Provide the [x, y] coordinate of the cell's center where the given text is located.  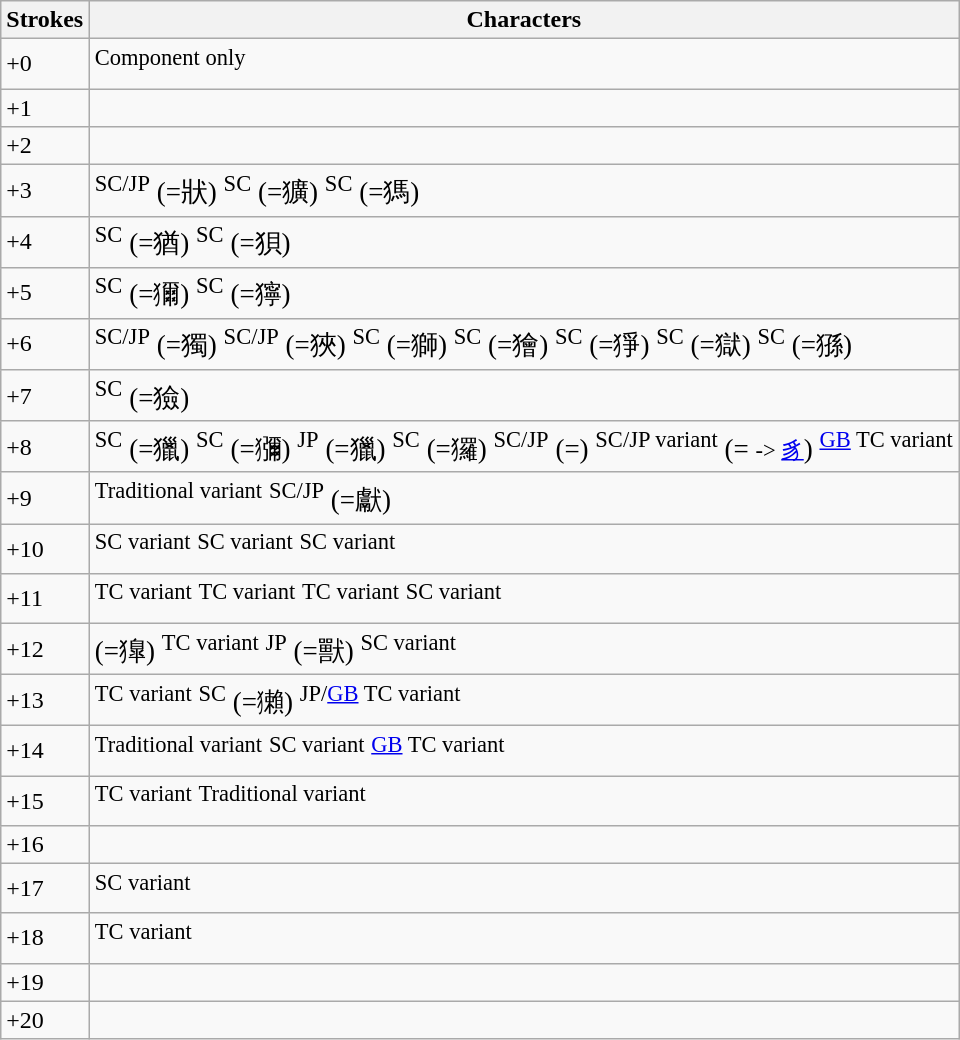
SC variant [524, 888]
+18 [45, 938]
+15 [45, 801]
+16 [45, 844]
+6 [45, 344]
+2 [45, 146]
+10 [45, 549]
SC/JP (=狀) SC (=獷) SC (=獁) [524, 190]
+14 [45, 751]
+12 [45, 648]
+0 [45, 64]
SC (=獫) [524, 396]
+11 [45, 598]
TC variant [524, 938]
(=獋) TC variant JP (=獸) SC variant [524, 648]
SC (=獮) SC (=獰) [524, 292]
+13 [45, 700]
SC/JP (=獨) SC/JP (=狹) SC (=獅) SC (=獪) SC (=猙) SC (=獄) SC (=猻) [524, 344]
TC variant SC (=獺) JP/GB TC variant [524, 700]
Component only [524, 64]
+9 [45, 498]
+20 [45, 1020]
+8 [45, 446]
+4 [45, 242]
Traditional variant SC variant GB TC variant [524, 751]
+3 [45, 190]
+5 [45, 292]
TC variant Traditional variant [524, 801]
+17 [45, 888]
Characters [524, 20]
TC variant TC variant TC variant SC variant [524, 598]
+7 [45, 396]
Traditional variant SC/JP (=獻) [524, 498]
SC (=獵) SC (=獼) JP (=獵) SC (=玀) SC/JP (=) SC/JP variant (= -> 豸) GB TC variant [524, 446]
SC variant SC variant SC variant [524, 549]
+19 [45, 982]
Strokes [45, 20]
SC (=猶) SC (=狽) [524, 242]
+1 [45, 108]
